Pinpoint the cell where the given text exists, returning its [X, Y] midpoint coordinate. 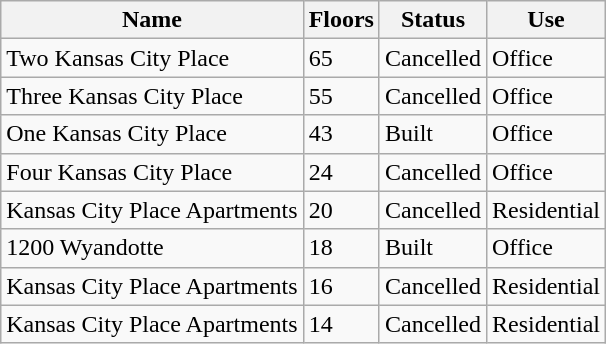
Floors [341, 20]
Name [152, 20]
Three Kansas City Place [152, 96]
1200 Wyandotte [152, 248]
Status [432, 20]
Use [546, 20]
Two Kansas City Place [152, 58]
Four Kansas City Place [152, 172]
18 [341, 248]
65 [341, 58]
43 [341, 134]
24 [341, 172]
One Kansas City Place [152, 134]
55 [341, 96]
14 [341, 324]
16 [341, 286]
20 [341, 210]
